Find where the given text appears and provide that cell's center as (X, Y) coordinate. 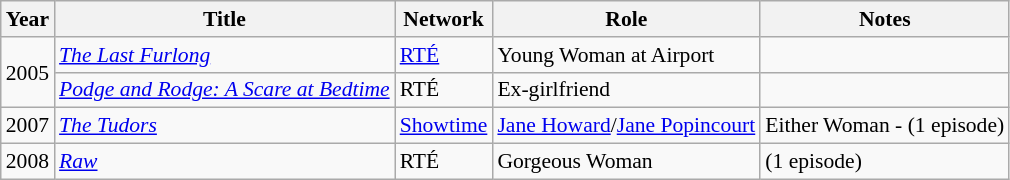
Gorgeous Woman (626, 162)
2008 (28, 162)
Ex-girlfriend (626, 90)
Raw (224, 162)
The Last Furlong (224, 55)
Young Woman at Airport (626, 55)
Podge and Rodge: A Scare at Bedtime (224, 90)
Showtime (444, 126)
Role (626, 19)
(1 episode) (884, 162)
Either Woman - (1 episode) (884, 126)
Title (224, 19)
Year (28, 19)
Jane Howard/Jane Popincourt (626, 126)
Notes (884, 19)
The Tudors (224, 126)
2007 (28, 126)
Network (444, 19)
2005 (28, 72)
